Detect which cell encompasses the target text, then output its (X, Y) center coordinate. 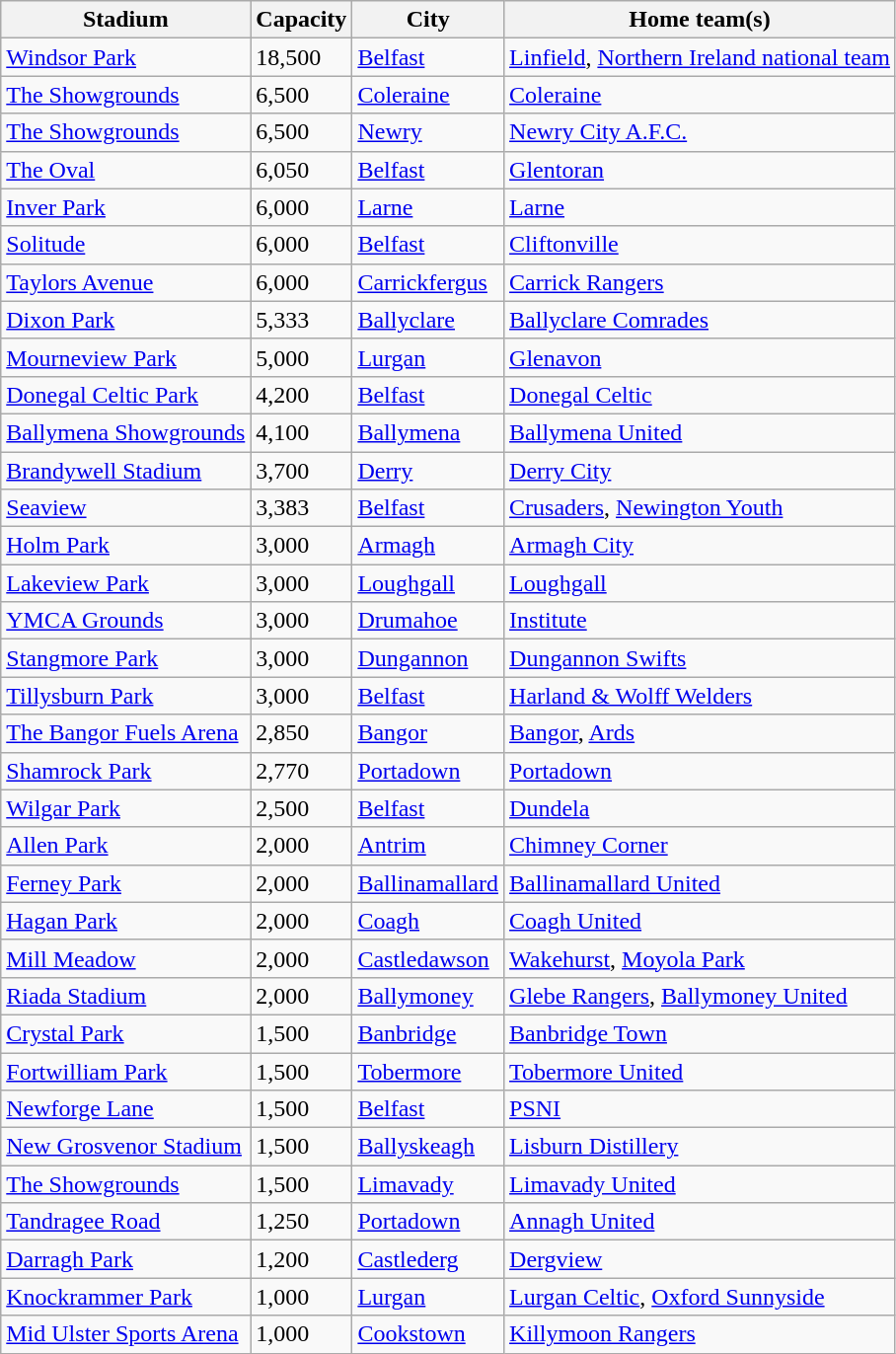
Castlederg (428, 1259)
1,200 (302, 1259)
Dungannon Swifts (701, 658)
Darragh Park (126, 1259)
Ballymena (428, 432)
Banbridge (428, 1033)
Derry City (701, 471)
Wakehurst, Moyola Park (701, 958)
Ballinamallard United (701, 883)
5,333 (302, 320)
Antrim (428, 846)
Coagh (428, 921)
New Grosvenor Stadium (126, 1147)
City (428, 20)
Bangor (428, 733)
Limavady (428, 1184)
Mourneview Park (126, 357)
Dixon Park (126, 320)
Newforge Lane (126, 1109)
6,050 (302, 170)
Hagan Park (126, 921)
Crusaders, Newington Youth (701, 508)
Drumahoe (428, 621)
Ballymena United (701, 432)
2,500 (302, 808)
Linfield, Northern Ireland national team (701, 57)
Chimney Corner (701, 846)
3,700 (302, 471)
Derry (428, 471)
Mill Meadow (126, 958)
Armagh (428, 546)
Fortwilliam Park (126, 1071)
Crystal Park (126, 1033)
5,000 (302, 357)
Ballyclare Comrades (701, 320)
Inver Park (126, 207)
Glentoran (701, 170)
Glebe Rangers, Ballymoney United (701, 996)
Ballymena Showgrounds (126, 432)
Harland & Wolff Welders (701, 696)
Solitude (126, 245)
PSNI (701, 1109)
Ferney Park (126, 883)
Tandragee Road (126, 1222)
1,250 (302, 1222)
Newry (428, 132)
Dergview (701, 1259)
Donegal Celtic (701, 395)
Cliftonville (701, 245)
Glenavon (701, 357)
YMCA Grounds (126, 621)
Mid Ulster Sports Arena (126, 1334)
Annagh United (701, 1222)
18,500 (302, 57)
Ballyskeagh (428, 1147)
Castledawson (428, 958)
Bangor, Ards (701, 733)
Cookstown (428, 1334)
Tobermore United (701, 1071)
Allen Park (126, 846)
4,100 (302, 432)
Riada Stadium (126, 996)
Brandywell Stadium (126, 471)
Windsor Park (126, 57)
Knockrammer Park (126, 1297)
Armagh City (701, 546)
Institute (701, 621)
Dungannon (428, 658)
Ballyclare (428, 320)
Ballinamallard (428, 883)
Newry City A.F.C. (701, 132)
Killymoon Rangers (701, 1334)
The Bangor Fuels Arena (126, 733)
Lisburn Distillery (701, 1147)
Home team(s) (701, 20)
Holm Park (126, 546)
Tillysburn Park (126, 696)
Stadium (126, 20)
Dundela (701, 808)
2,770 (302, 771)
Taylors Avenue (126, 282)
Limavady United (701, 1184)
3,383 (302, 508)
Carrick Rangers (701, 282)
Lakeview Park (126, 583)
Stangmore Park (126, 658)
Seaview (126, 508)
Tobermore (428, 1071)
Capacity (302, 20)
Coagh United (701, 921)
The Oval (126, 170)
4,200 (302, 395)
Lurgan Celtic, Oxford Sunnyside (701, 1297)
Shamrock Park (126, 771)
Carrickfergus (428, 282)
Banbridge Town (701, 1033)
2,850 (302, 733)
Wilgar Park (126, 808)
Ballymoney (428, 996)
Donegal Celtic Park (126, 395)
